Extract the (x, y) coordinate from the center of the cell holding the provided text.  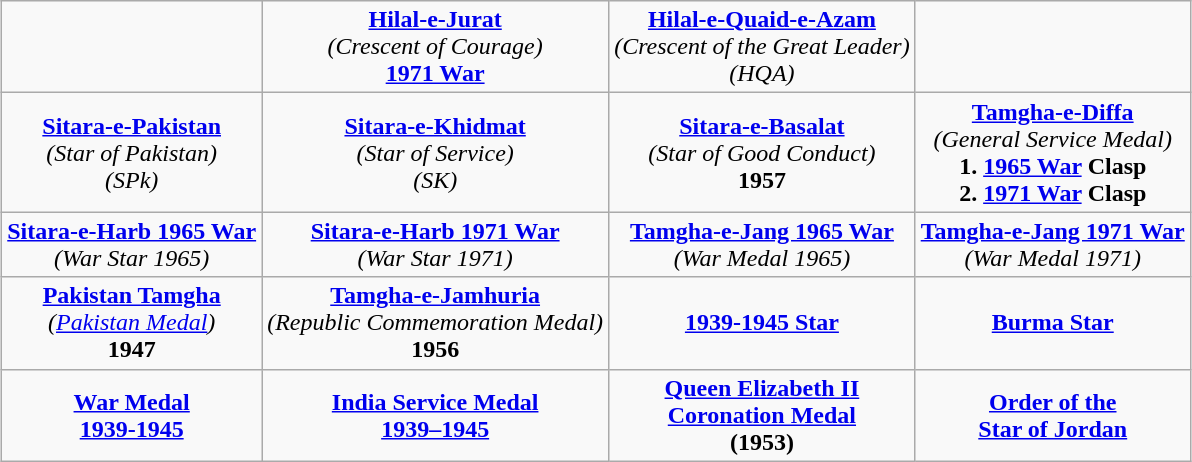
Queen Elizabeth IICoronation Medal(1953) (762, 415)
War Medal1939-1945 (132, 415)
Burma Star (1052, 323)
Sitara-e-Pakistan(Star of Pakistan)(SPk) (132, 152)
Sitara-e-Basalat(Star of Good Conduct)1957 (762, 152)
Sitara-e-Harb 1971 War(War Star 1971) (436, 244)
1939-1945 Star (762, 323)
Sitara-e-Harb 1965 War(War Star 1965) (132, 244)
Sitara-e-Khidmat(Star of Service)(SK) (436, 152)
Hilal-e-Quaid-e-Azam(Crescent of the Great Leader)(HQA) (762, 47)
Tamgha-e-Jang 1971 War(War Medal 1971) (1052, 244)
Tamgha-e-Diffa(General Service Medal)1. 1965 War Clasp2. 1971 War Clasp (1052, 152)
Pakistan Tamgha(Pakistan Medal)1947 (132, 323)
Hilal-e-Jurat(Crescent of Courage)1971 War (436, 47)
Order of theStar of Jordan (1052, 415)
Tamgha-e-Jamhuria(Republic Commemoration Medal)1956 (436, 323)
Tamgha-e-Jang 1965 War(War Medal 1965) (762, 244)
India Service Medal1939–1945 (436, 415)
